Search for the cell housing the specified text and yield its [x, y] center coordinate. 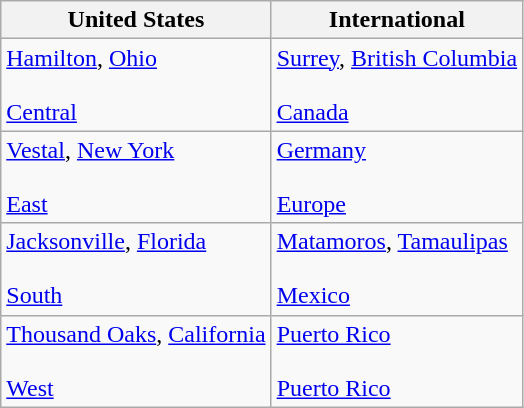
GermanyEurope [397, 177]
Surrey, British ColumbiaCanada [397, 85]
United States [136, 20]
Vestal, New YorkEast [136, 177]
International [397, 20]
Jacksonville, FloridaSouth [136, 269]
Hamilton, OhioCentral [136, 85]
Puerto RicoPuerto Rico [397, 361]
Matamoros, TamaulipasMexico [397, 269]
Thousand Oaks, CaliforniaWest [136, 361]
